Identify which cell holds the provided text, then report its [X, Y] central coordinate. 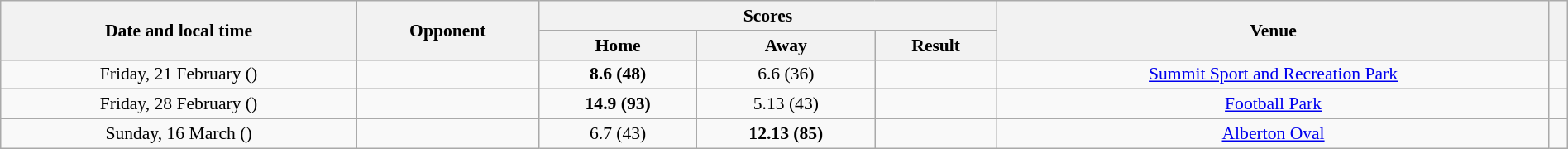
Summit Sport and Recreation Park [1274, 74]
Sunday, 16 March () [179, 134]
Football Park [1274, 104]
Home [618, 46]
12.13 (85) [786, 134]
8.6 (48) [618, 74]
Friday, 21 February () [179, 74]
6.7 (43) [618, 134]
Scores [767, 16]
Date and local time [179, 30]
Result [936, 46]
14.9 (93) [618, 104]
Venue [1274, 30]
Opponent [447, 30]
5.13 (43) [786, 104]
Alberton Oval [1274, 134]
Away [786, 46]
6.6 (36) [786, 74]
Friday, 28 February () [179, 104]
